Return [X, Y] of the center of cell containing provided text 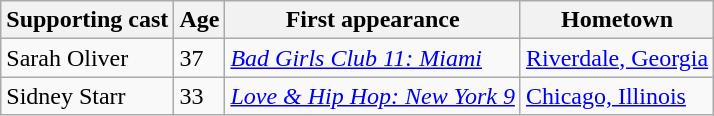
33 [200, 96]
Supporting cast [88, 20]
Love & Hip Hop: New York 9 [373, 96]
First appearance [373, 20]
Hometown [616, 20]
Age [200, 20]
Sarah Oliver [88, 58]
Chicago, Illinois [616, 96]
37 [200, 58]
Riverdale, Georgia [616, 58]
Bad Girls Club 11: Miami [373, 58]
Sidney Starr [88, 96]
